Determine the (x, y) coordinate at the center of the cell enclosing the given text.  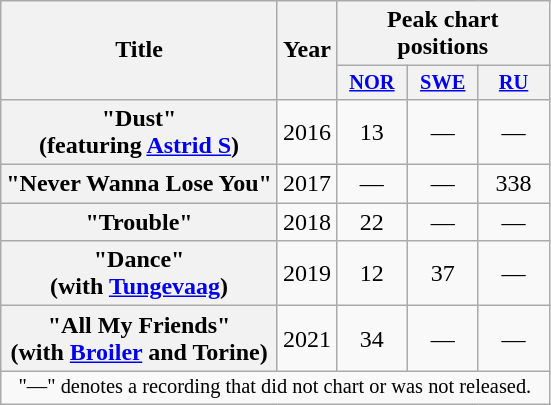
NOR (372, 83)
RU (514, 83)
"Trouble" (140, 222)
2016 (306, 132)
"Never Wanna Lose You" (140, 184)
Peak chart positions (442, 34)
2017 (306, 184)
"All My Friends"(with Broiler and Torine) (140, 338)
2021 (306, 338)
22 (372, 222)
Year (306, 50)
37 (442, 274)
SWE (442, 83)
2018 (306, 222)
"Dust"(featuring Astrid S) (140, 132)
2019 (306, 274)
"Dance"(with Tungevaag) (140, 274)
12 (372, 274)
338 (514, 184)
"—" denotes a recording that did not chart or was not released. (275, 388)
Title (140, 50)
13 (372, 132)
34 (372, 338)
